Determine the (x, y) coordinate at the center of the cell enclosing the given text.  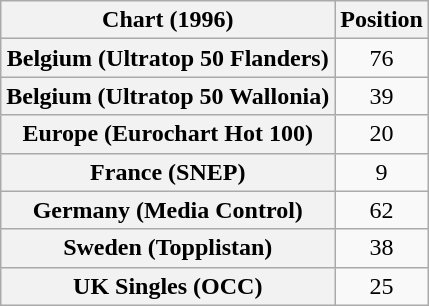
Belgium (Ultratop 50 Wallonia) (168, 96)
20 (382, 134)
France (SNEP) (168, 172)
38 (382, 248)
62 (382, 210)
UK Singles (OCC) (168, 286)
Chart (1996) (168, 20)
Sweden (Topplistan) (168, 248)
25 (382, 286)
76 (382, 58)
39 (382, 96)
Position (382, 20)
Belgium (Ultratop 50 Flanders) (168, 58)
Europe (Eurochart Hot 100) (168, 134)
Germany (Media Control) (168, 210)
9 (382, 172)
